Locate the cell with the specified text and output its [x, y] center coordinate. 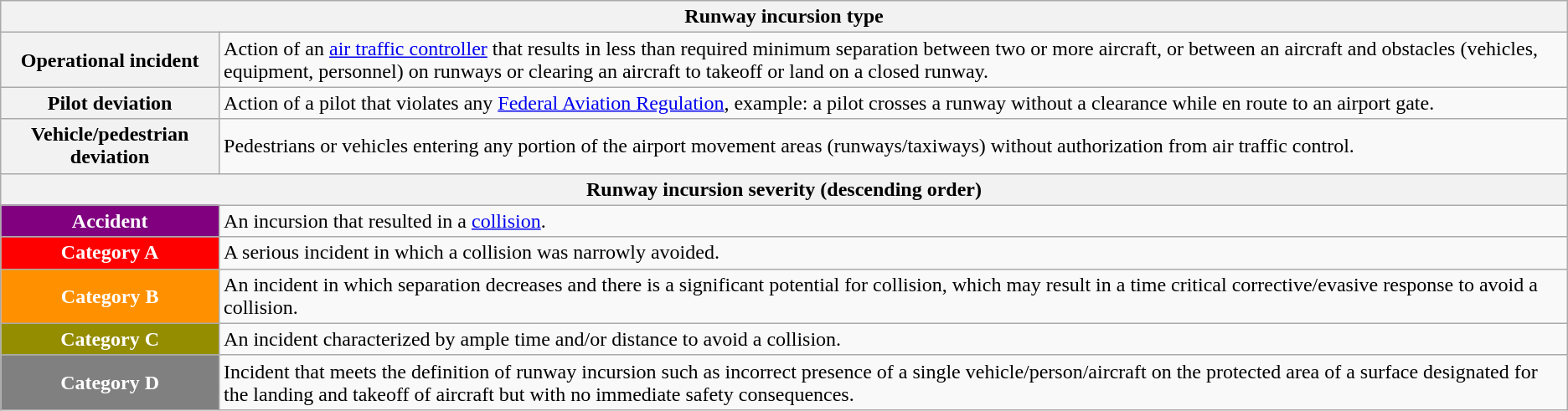
An incursion that resulted in a collision. [894, 221]
A serious incident in which a collision was narrowly avoided. [894, 253]
Pilot deviation [111, 103]
Category B [111, 296]
An incident characterized by ample time and/or distance to avoid a collision. [894, 339]
Runway incursion type [784, 17]
Category A [111, 253]
Category C [111, 339]
Runway incursion severity (descending order) [784, 189]
Operational incident [111, 60]
Category D [111, 382]
Vehicle/pedestrian deviation [111, 146]
Accident [111, 221]
Pedestrians or vehicles entering any portion of the airport movement areas (runways/taxiways) without authorization from air traffic control. [894, 146]
